Extract the (x, y) coordinate from the center of the cell holding the provided text.  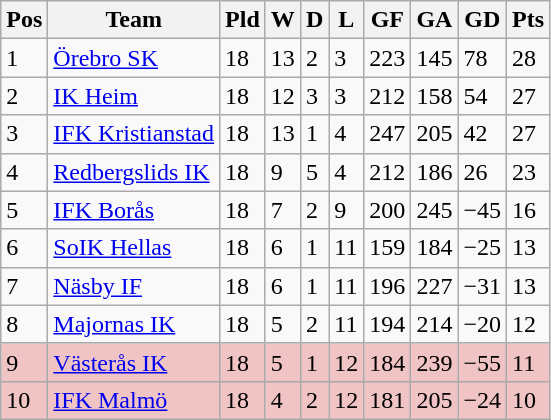
GA (434, 20)
42 (482, 134)
−31 (482, 286)
W (282, 20)
−55 (482, 362)
−24 (482, 400)
D (314, 20)
−20 (482, 324)
223 (388, 58)
145 (434, 58)
L (346, 20)
26 (482, 172)
200 (388, 210)
Pos (24, 20)
247 (388, 134)
Örebro SK (134, 58)
158 (434, 96)
16 (528, 210)
SoIK Hellas (134, 248)
Majornas IK (134, 324)
IFK Malmö (134, 400)
IK Heim (134, 96)
214 (434, 324)
Pld (243, 20)
54 (482, 96)
159 (388, 248)
8 (24, 324)
Team (134, 20)
Pts (528, 20)
−45 (482, 210)
GF (388, 20)
196 (388, 286)
239 (434, 362)
Västerås IK (134, 362)
Näsby IF (134, 286)
227 (434, 286)
28 (528, 58)
186 (434, 172)
23 (528, 172)
245 (434, 210)
78 (482, 58)
Redbergslids IK (134, 172)
−25 (482, 248)
GD (482, 20)
194 (388, 324)
IFK Borås (134, 210)
IFK Kristianstad (134, 134)
181 (388, 400)
